Output the (x, y) coordinate of the center of the cell containing the given text.  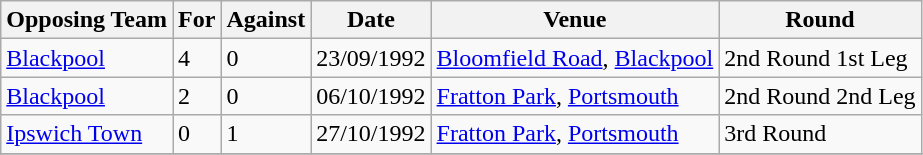
2 (197, 96)
Date (371, 20)
2nd Round 1st Leg (820, 58)
4 (197, 58)
2nd Round 2nd Leg (820, 96)
Venue (575, 20)
Ipswich Town (87, 134)
23/09/1992 (371, 58)
1 (266, 134)
For (197, 20)
Against (266, 20)
Opposing Team (87, 20)
Round (820, 20)
Bloomfield Road, Blackpool (575, 58)
3rd Round (820, 134)
27/10/1992 (371, 134)
06/10/1992 (371, 96)
